Capture the cell that displays the provided text and extract its (x, y) central coordinate. 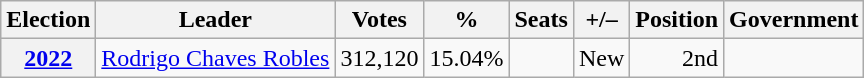
Leader (216, 20)
New (601, 58)
Seats (541, 20)
Government (794, 20)
Votes (380, 20)
Rodrigo Chaves Robles (216, 58)
% (466, 20)
2nd (677, 58)
15.04% (466, 58)
312,120 (380, 58)
Position (677, 20)
Election (48, 20)
2022 (48, 58)
+/– (601, 20)
